Capture the cell that displays the provided text and extract its (x, y) central coordinate. 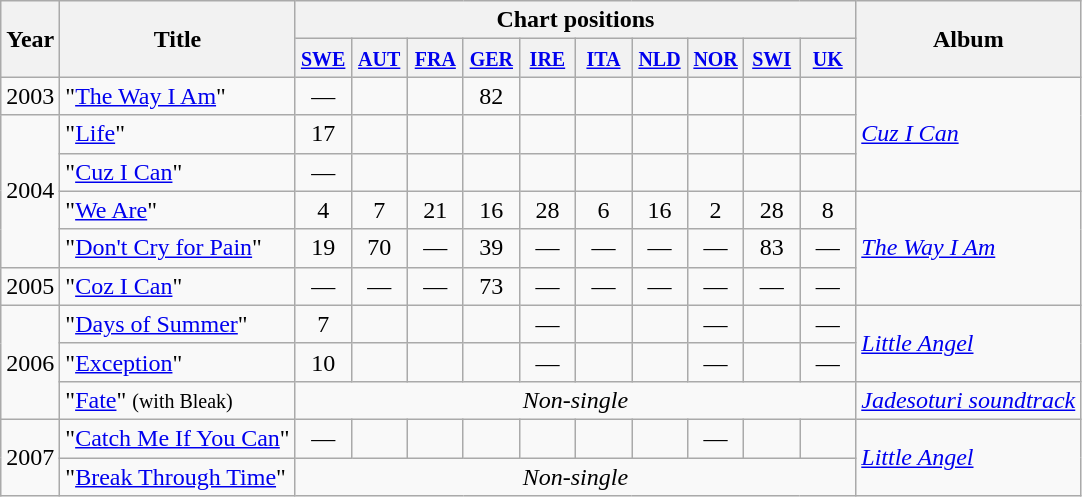
The Way I Am (968, 248)
AUT (379, 58)
Album (968, 39)
"We Are" (178, 210)
UK (828, 58)
SWI (772, 58)
"Coz I Can" (178, 286)
2003 (30, 96)
"The Way I Am" (178, 96)
73 (491, 286)
83 (772, 248)
IRE (547, 58)
2007 (30, 457)
19 (323, 248)
"Days of Summer" (178, 324)
2006 (30, 362)
70 (379, 248)
Jadesoturi soundtrack (968, 400)
2 (716, 210)
6 (603, 210)
"Break Through Time" (178, 477)
"Exception" (178, 362)
Year (30, 39)
4 (323, 210)
82 (491, 96)
"Life" (178, 134)
8 (828, 210)
"Catch Me If You Can" (178, 438)
GER (491, 58)
17 (323, 134)
NOR (716, 58)
ITA (603, 58)
Cuz I Can (968, 134)
10 (323, 362)
21 (435, 210)
NLD (660, 58)
39 (491, 248)
SWE (323, 58)
"Fate" (with Bleak) (178, 400)
"Cuz I Can" (178, 172)
2005 (30, 286)
FRA (435, 58)
2004 (30, 191)
Title (178, 39)
"Don't Cry for Pain" (178, 248)
Chart positions (576, 20)
